Identify which cell holds the provided text, then report its [x, y] central coordinate. 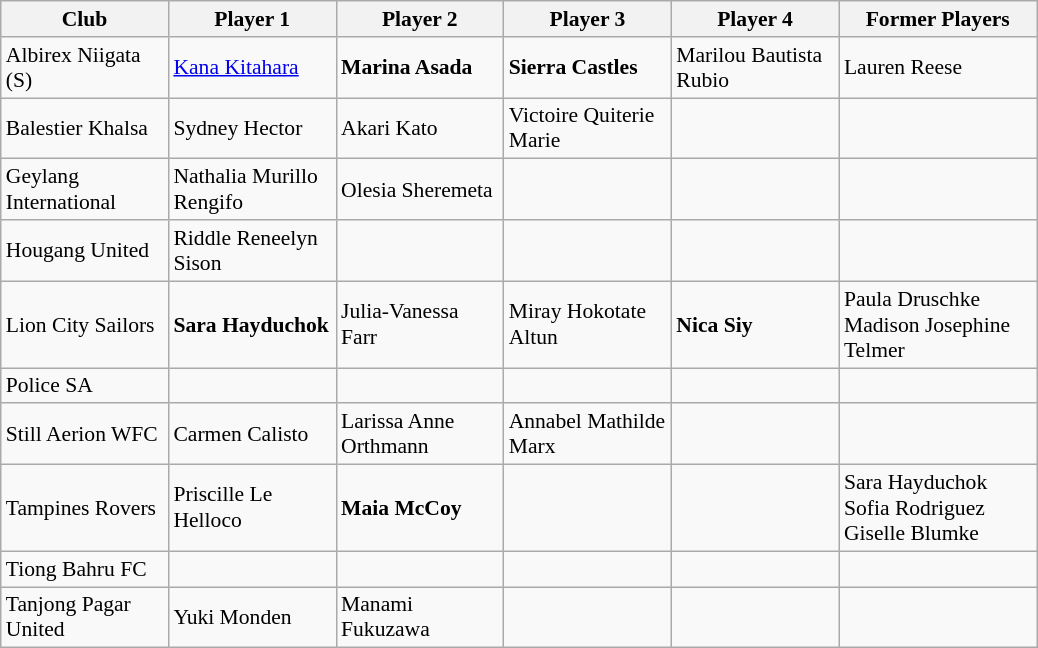
Victoire Quiterie Marie [588, 128]
Tiong Bahru FC [85, 569]
Annabel Mathilde Marx [588, 434]
Priscille Le Helloco [252, 508]
Miray Hokotate Altun [588, 324]
Club [85, 19]
Albirex Niigata (S) [85, 68]
Larissa Anne Orthmann [420, 434]
Police SA [85, 386]
Player 4 [755, 19]
Marina Asada [420, 68]
Sierra Castles [588, 68]
Lauren Reese [938, 68]
Geylang International [85, 190]
Tanjong Pagar United [85, 618]
Lion City Sailors [85, 324]
Balestier Khalsa [85, 128]
Nica Siy [755, 324]
Julia-Vanessa Farr [420, 324]
Still Aerion WFC [85, 434]
Carmen Calisto [252, 434]
Marilou Bautista Rubio [755, 68]
Manami Fukuzawa [420, 618]
Maia McCoy [420, 508]
Kana Kitahara [252, 68]
Yuki Monden [252, 618]
Riddle Reneelyn Sison [252, 250]
Sara Hayduchok Sofia Rodriguez Giselle Blumke [938, 508]
Sydney Hector [252, 128]
Paula Druschke Madison Josephine Telmer [938, 324]
Former Players [938, 19]
Akari Kato [420, 128]
Player 2 [420, 19]
Nathalia Murillo Rengifo [252, 190]
Hougang United [85, 250]
Tampines Rovers [85, 508]
Olesia Sheremeta [420, 190]
Player 1 [252, 19]
Player 3 [588, 19]
Sara Hayduchok [252, 324]
